Locate the cell with the specified text and output its [X, Y] center coordinate. 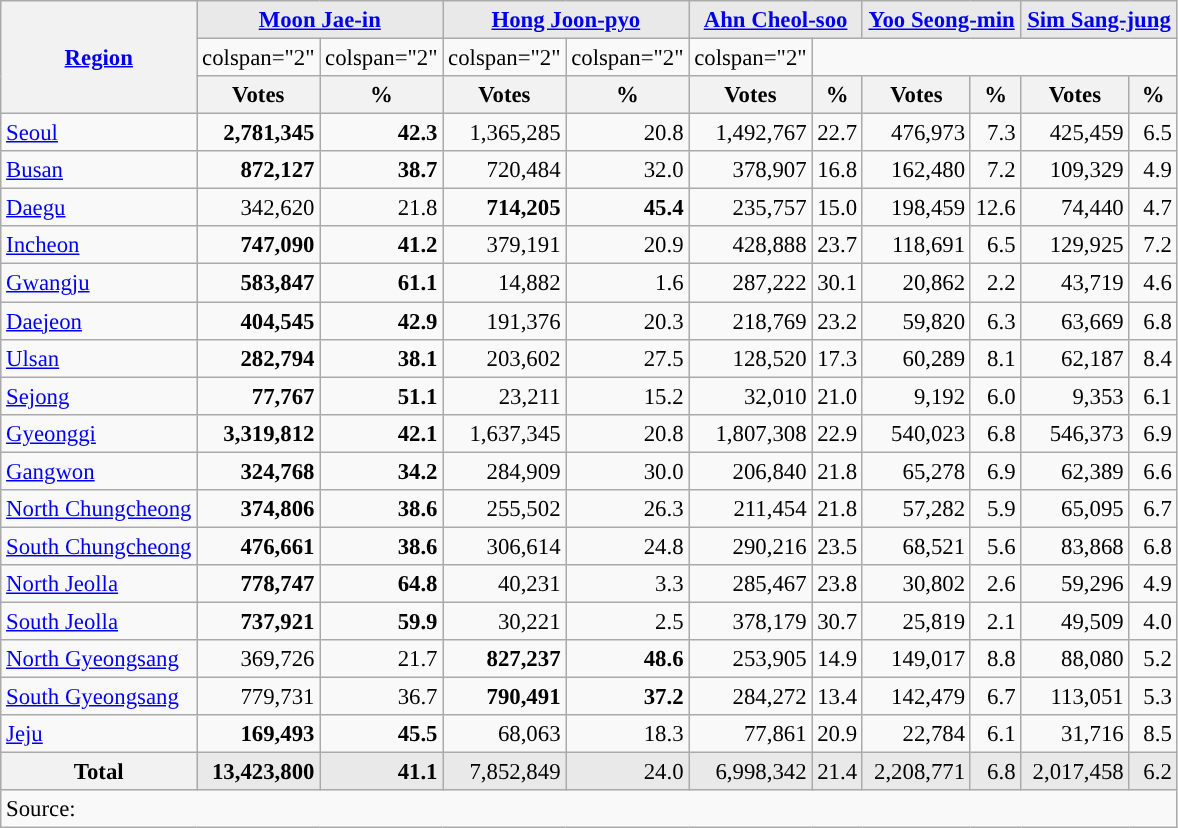
42.3 [382, 133]
20,862 [916, 283]
2.1 [995, 621]
747,090 [258, 245]
3,319,812 [258, 433]
Yoo Seong-min [942, 20]
5.2 [1153, 659]
109,329 [1075, 170]
287,222 [750, 283]
14,882 [504, 283]
6.3 [995, 321]
1,492,767 [750, 133]
23,211 [504, 396]
Incheon [99, 245]
149,017 [916, 659]
83,868 [1075, 546]
583,847 [258, 283]
827,237 [504, 659]
21.7 [382, 659]
12.6 [995, 208]
Gyeonggi [99, 433]
45.4 [628, 208]
23.8 [837, 584]
South Gyeongsang [99, 697]
235,757 [750, 208]
North Gyeongsang [99, 659]
546,373 [1075, 433]
40,231 [504, 584]
Ulsan [99, 358]
60,289 [916, 358]
34.2 [382, 471]
41.1 [382, 772]
63,669 [1075, 321]
324,768 [258, 471]
62,187 [1075, 358]
32.0 [628, 170]
284,272 [750, 697]
25,819 [916, 621]
118,691 [916, 245]
68,521 [916, 546]
21.0 [837, 396]
61.1 [382, 283]
37.2 [628, 697]
45.5 [382, 734]
77,861 [750, 734]
2,208,771 [916, 772]
284,909 [504, 471]
43,719 [1075, 283]
1,637,345 [504, 433]
Seoul [99, 133]
779,731 [258, 697]
282,794 [258, 358]
Gangwon [99, 471]
15.2 [628, 396]
North Jeolla [99, 584]
41.2 [382, 245]
Daejeon [99, 321]
8.8 [995, 659]
379,191 [504, 245]
74,440 [1075, 208]
425,459 [1075, 133]
218,769 [750, 321]
128,520 [750, 358]
306,614 [504, 546]
1,365,285 [504, 133]
Moon Jae-in [320, 20]
23.5 [837, 546]
77,767 [258, 396]
21.4 [837, 772]
8.5 [1153, 734]
30,802 [916, 584]
720,484 [504, 170]
48.6 [628, 659]
South Chungcheong [99, 546]
Total [99, 772]
13,423,800 [258, 772]
65,095 [1075, 509]
49,509 [1075, 621]
428,888 [750, 245]
Sejong [99, 396]
342,620 [258, 208]
476,661 [258, 546]
5.9 [995, 509]
191,376 [504, 321]
16.8 [837, 170]
790,491 [504, 697]
3.3 [628, 584]
Gwangju [99, 283]
23.7 [837, 245]
778,747 [258, 584]
1.6 [628, 283]
113,051 [1075, 697]
5.3 [1153, 697]
4.6 [1153, 283]
872,127 [258, 170]
88,080 [1075, 659]
22.9 [837, 433]
142,479 [916, 697]
59,296 [1075, 584]
Sim Sang-jung [1099, 20]
253,905 [750, 659]
206,840 [750, 471]
203,602 [504, 358]
162,480 [916, 170]
22.7 [837, 133]
714,205 [504, 208]
540,023 [916, 433]
20.3 [628, 321]
476,973 [916, 133]
5.6 [995, 546]
17.3 [837, 358]
26.3 [628, 509]
8.4 [1153, 358]
2,017,458 [1075, 772]
Daegu [99, 208]
Region [99, 58]
4.7 [1153, 208]
4.0 [1153, 621]
Busan [99, 170]
Ahn Cheol-soo [776, 20]
737,921 [258, 621]
30.0 [628, 471]
404,545 [258, 321]
6.2 [1153, 772]
8.1 [995, 358]
59.9 [382, 621]
38.7 [382, 170]
14.9 [837, 659]
31,716 [1075, 734]
2.5 [628, 621]
57,282 [916, 509]
59,820 [916, 321]
378,907 [750, 170]
15.0 [837, 208]
65,278 [916, 471]
Source: [589, 809]
198,459 [916, 208]
255,502 [504, 509]
42.1 [382, 433]
378,179 [750, 621]
6.6 [1153, 471]
30.7 [837, 621]
68,063 [504, 734]
169,493 [258, 734]
24.8 [628, 546]
51.1 [382, 396]
64.8 [382, 584]
211,454 [750, 509]
30.1 [837, 283]
North Chungcheong [99, 509]
30,221 [504, 621]
22,784 [916, 734]
290,216 [750, 546]
32,010 [750, 396]
9,353 [1075, 396]
42.9 [382, 321]
2.2 [995, 283]
18.3 [628, 734]
36.7 [382, 697]
285,467 [750, 584]
1,807,308 [750, 433]
South Jeolla [99, 621]
38.1 [382, 358]
129,925 [1075, 245]
369,726 [258, 659]
6.0 [995, 396]
2,781,345 [258, 133]
23.2 [837, 321]
7.3 [995, 133]
6,998,342 [750, 772]
Hong Joon-pyo [566, 20]
9,192 [916, 396]
2.6 [995, 584]
62,389 [1075, 471]
7,852,849 [504, 772]
Jeju [99, 734]
374,806 [258, 509]
13.4 [837, 697]
27.5 [628, 358]
24.0 [628, 772]
